Provide the [x, y] coordinate of the cell's center where the given text is located.  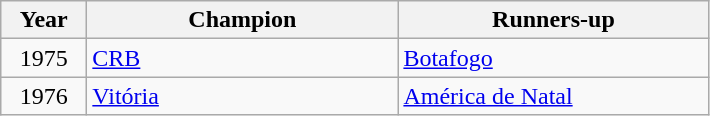
1975 [44, 58]
Year [44, 20]
Runners-up [554, 20]
Vitória [242, 96]
Botafogo [554, 58]
América de Natal [554, 96]
1976 [44, 96]
CRB [242, 58]
Champion [242, 20]
